Return the [x, y] coordinate for the center point of the cell that contains the specified text.  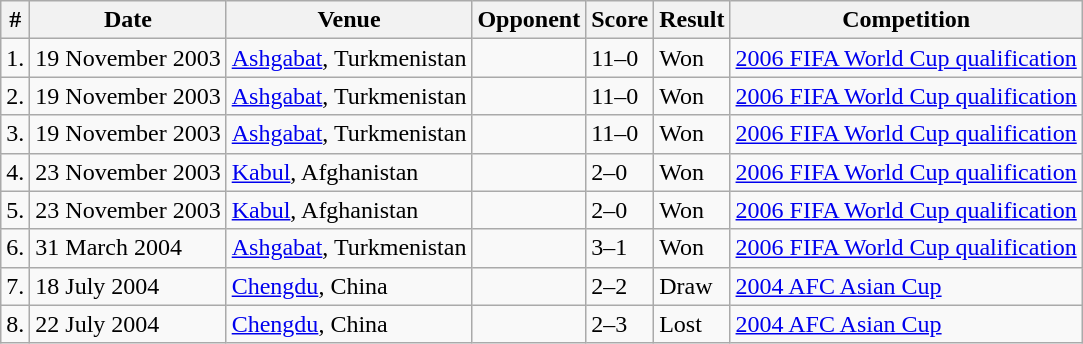
Venue [349, 20]
4. [16, 172]
7. [16, 286]
Opponent [529, 20]
Result [692, 20]
3. [16, 134]
2–2 [620, 286]
Lost [692, 324]
Score [620, 20]
Draw [692, 286]
Competition [906, 20]
22 July 2004 [128, 324]
8. [16, 324]
2–3 [620, 324]
3–1 [620, 248]
18 July 2004 [128, 286]
31 March 2004 [128, 248]
# [16, 20]
5. [16, 210]
2. [16, 96]
Date [128, 20]
6. [16, 248]
1. [16, 58]
